Extract the [x, y] coordinate from the center of the cell holding the provided text.  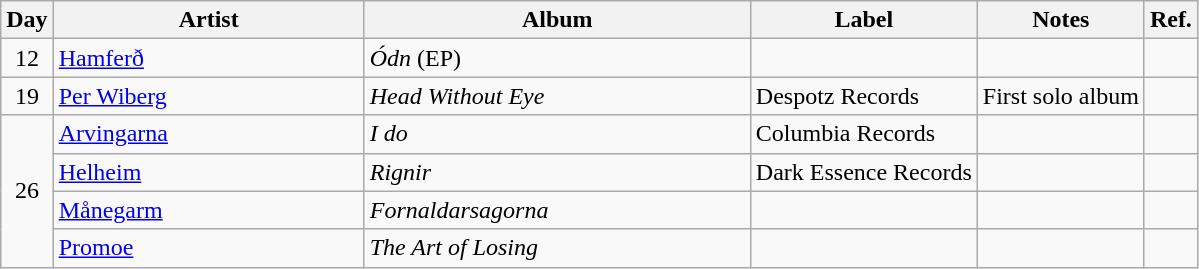
Per Wiberg [208, 96]
Artist [208, 20]
Ódn (EP) [557, 58]
I do [557, 134]
Rignir [557, 172]
Fornaldarsagorna [557, 210]
Ref. [1170, 20]
26 [27, 191]
12 [27, 58]
Dark Essence Records [864, 172]
Hamferð [208, 58]
First solo album [1060, 96]
The Art of Losing [557, 248]
19 [27, 96]
Helheim [208, 172]
Columbia Records [864, 134]
Album [557, 20]
Day [27, 20]
Promoe [208, 248]
Label [864, 20]
Arvingarna [208, 134]
Månegarm [208, 210]
Notes [1060, 20]
Head Without Eye [557, 96]
Despotz Records [864, 96]
